Find where the given text appears and provide that cell's center as (X, Y) coordinate. 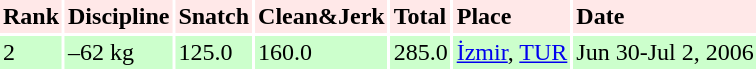
Jun 30-Jul 2, 2006 (664, 52)
Snatch (214, 16)
Total (421, 16)
İzmir, TUR (512, 52)
Date (664, 16)
Clean&Jerk (322, 16)
160.0 (322, 52)
2 (31, 52)
–62 kg (118, 52)
Discipline (118, 16)
Rank (31, 16)
Place (512, 16)
285.0 (421, 52)
125.0 (214, 52)
